Return the (x, y) coordinate for the center point of the cell that contains the specified text.  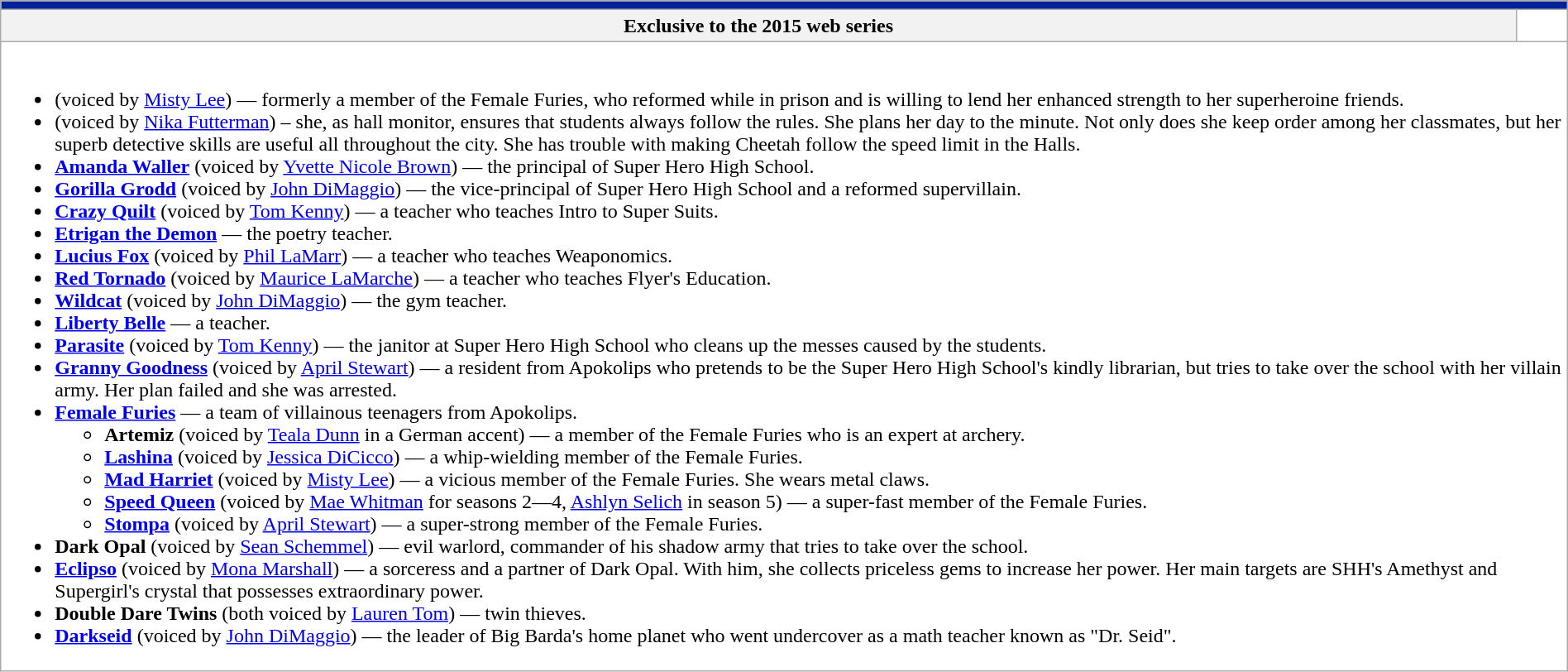
Exclusive to the 2015 web series (759, 26)
